Provide the (X, Y) coordinate of the cell's center where the given text is located.  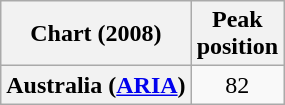
82 (237, 85)
Australia (ARIA) (96, 85)
Peakposition (237, 34)
Chart (2008) (96, 34)
